Provide the (X, Y) coordinate of the cell's center where the given text is located.  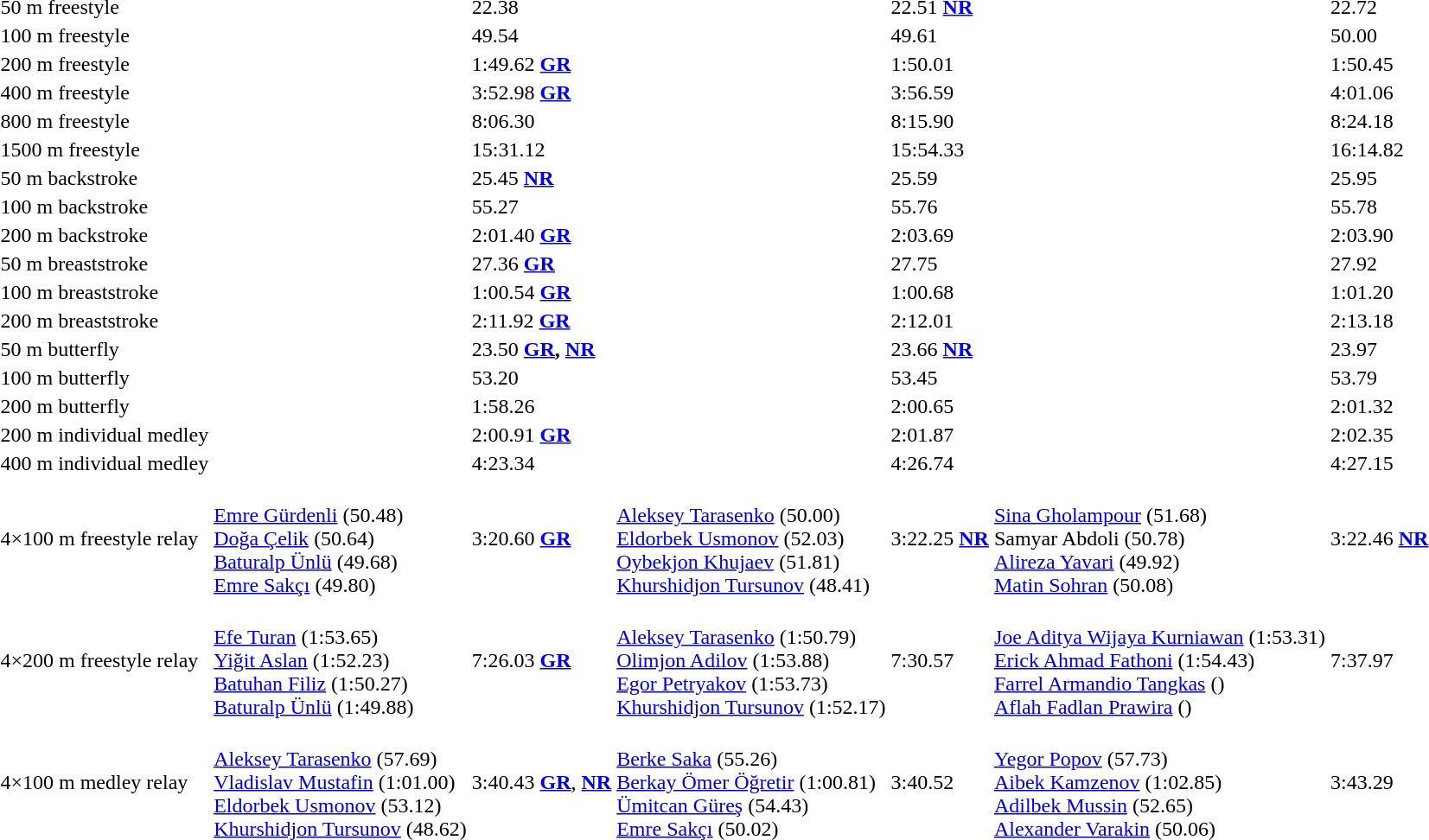
2:03.69 (940, 235)
4:26.74 (940, 463)
1:49.62 GR (541, 64)
3:52.98 GR (541, 92)
2:01.87 (940, 435)
27.75 (940, 264)
49.54 (541, 35)
23.50 GR, NR (541, 349)
1:50.01 (940, 64)
55.27 (541, 207)
Efe Turan (1:53.65)Yiğit Aslan (1:52.23)Batuhan Filiz (1:50.27)Baturalp Ünlü (1:49.88) (341, 660)
8:06.30 (541, 121)
Aleksey Tarasenko (1:50.79)Olimjon Adilov (1:53.88)Egor Petryakov (1:53.73)Khurshidjon Tursunov (1:52.17) (751, 660)
Joe Aditya Wijaya Kurniawan (1:53.31)Erick Ahmad Fathoni (1:54.43)Farrel Armandio Tangkas ()Aflah Fadlan Prawira () (1159, 660)
53.20 (541, 378)
53.45 (940, 378)
55.76 (940, 207)
7:26.03 GR (541, 660)
8:15.90 (940, 121)
Sina Gholampour (51.68)Samyar Abdoli (50.78)Alireza Yavari (49.92)Matin Sohran (50.08) (1159, 538)
3:56.59 (940, 92)
Emre Gürdenli (50.48)Doğa Çelik (50.64)Baturalp Ünlü (49.68)Emre Sakçı (49.80) (341, 538)
Aleksey Tarasenko (50.00)Eldorbek Usmonov (52.03)Oybekjon Khujaev (51.81)Khurshidjon Tursunov (48.41) (751, 538)
2:01.40 GR (541, 235)
49.61 (940, 35)
2:11.92 GR (541, 321)
4:23.34 (541, 463)
3:20.60 GR (541, 538)
25.45 NR (541, 178)
15:31.12 (541, 150)
25.59 (940, 178)
15:54.33 (940, 150)
1:00.54 GR (541, 292)
7:30.57 (940, 660)
3:22.25 NR (940, 538)
1:00.68 (940, 292)
2:12.01 (940, 321)
2:00.65 (940, 406)
1:58.26 (541, 406)
23.66 NR (940, 349)
2:00.91 GR (541, 435)
27.36 GR (541, 264)
